Output the (X, Y) coordinate of the center of the cell containing the given text.  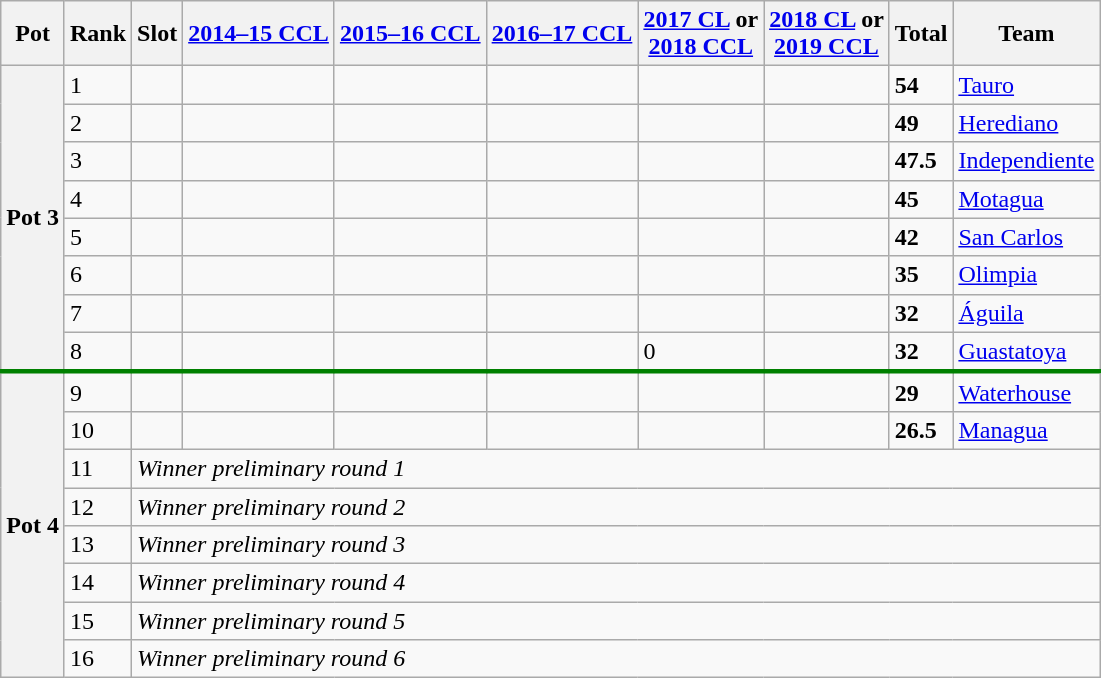
Slot (158, 34)
Guastatoya (1026, 352)
15 (98, 621)
2014–15 CCL (259, 34)
54 (921, 85)
Pot 3 (33, 219)
Águila (1026, 313)
1 (98, 85)
Waterhouse (1026, 392)
35 (921, 275)
11 (98, 468)
Winner preliminary round 2 (616, 507)
14 (98, 583)
2015–16 CCL (410, 34)
2017 CL or2018 CCL (701, 34)
12 (98, 507)
47.5 (921, 161)
10 (98, 430)
3 (98, 161)
2 (98, 123)
Winner preliminary round 3 (616, 545)
6 (98, 275)
Tauro (1026, 85)
42 (921, 237)
7 (98, 313)
2016–17 CCL (562, 34)
45 (921, 199)
Managua (1026, 430)
Olimpia (1026, 275)
49 (921, 123)
Herediano (1026, 123)
Winner preliminary round 1 (616, 468)
San Carlos (1026, 237)
Winner preliminary round 6 (616, 659)
8 (98, 352)
26.5 (921, 430)
Motagua (1026, 199)
Independiente (1026, 161)
Winner preliminary round 5 (616, 621)
16 (98, 659)
9 (98, 392)
4 (98, 199)
0 (701, 352)
Total (921, 34)
29 (921, 392)
Team (1026, 34)
Winner preliminary round 4 (616, 583)
2018 CL or2019 CCL (827, 34)
Pot 4 (33, 525)
13 (98, 545)
Pot (33, 34)
Rank (98, 34)
5 (98, 237)
